From the cell containing the given text, extract its center point as (x, y) coordinate. 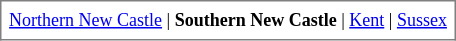
Northern New Castle | Southern New Castle | Kent | Sussex (228, 20)
